Capture the cell that displays the provided text and extract its (X, Y) central coordinate. 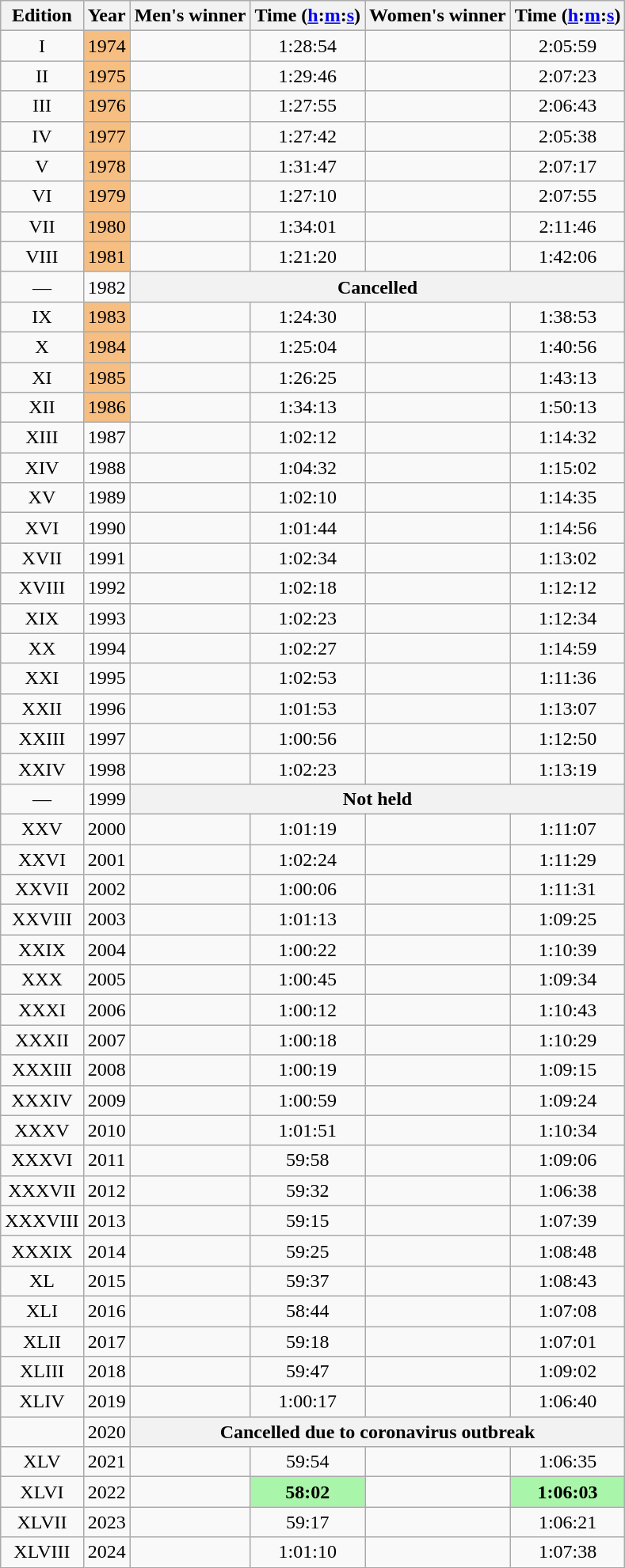
XIV (42, 468)
VIII (42, 256)
1:00:45 (307, 980)
1:08:43 (567, 1281)
XXXIII (42, 1070)
XVI (42, 528)
1:00:19 (307, 1070)
XXIII (42, 738)
2:06:43 (567, 106)
XXXI (42, 1010)
XXXVII (42, 1190)
2007 (106, 1040)
1:14:32 (567, 438)
XXV (42, 829)
1:02:27 (307, 648)
XXVII (42, 890)
1:25:04 (307, 347)
1:01:19 (307, 829)
59:32 (307, 1190)
1999 (106, 799)
2:07:23 (567, 76)
1986 (106, 408)
1:50:13 (567, 408)
2005 (106, 980)
1980 (106, 226)
III (42, 106)
1:00:56 (307, 738)
Not held (377, 799)
1:00:18 (307, 1040)
1:14:59 (567, 648)
XXIV (42, 769)
1:02:12 (307, 438)
1:06:21 (567, 1522)
1:00:06 (307, 890)
1:01:53 (307, 708)
2003 (106, 920)
Cancelled due to coronavirus outbreak (377, 1432)
XXII (42, 708)
1:04:32 (307, 468)
2:05:59 (567, 46)
2008 (106, 1070)
1977 (106, 136)
XLVI (42, 1492)
59:15 (307, 1221)
2023 (106, 1522)
XLI (42, 1311)
1:12:34 (567, 618)
1:10:43 (567, 1010)
1:11:07 (567, 829)
1981 (106, 256)
Edition (42, 16)
IV (42, 136)
58:44 (307, 1311)
2004 (106, 950)
2:07:17 (567, 166)
1:15:02 (567, 468)
V (42, 166)
1978 (106, 166)
1996 (106, 708)
1:10:29 (567, 1040)
1:10:39 (567, 950)
1:06:38 (567, 1190)
1:12:50 (567, 738)
XLVIII (42, 1552)
1:34:13 (307, 408)
2024 (106, 1552)
1:01:44 (307, 528)
XXXII (42, 1040)
1975 (106, 76)
2018 (106, 1372)
2015 (106, 1281)
XXXIV (42, 1100)
1:00:12 (307, 1010)
1:27:10 (307, 196)
2:07:55 (567, 196)
1:07:08 (567, 1311)
2012 (106, 1190)
1:38:53 (567, 317)
XI (42, 378)
1:01:13 (307, 920)
XXXIX (42, 1251)
1989 (106, 498)
1988 (106, 468)
1:02:10 (307, 498)
1:00:59 (307, 1100)
II (42, 76)
2010 (106, 1130)
1:12:12 (567, 588)
1979 (106, 196)
1983 (106, 317)
2011 (106, 1160)
Cancelled (377, 287)
1:11:29 (567, 859)
1:26:25 (307, 378)
1:02:34 (307, 558)
2019 (106, 1402)
1:00:17 (307, 1402)
2020 (106, 1432)
1:24:30 (307, 317)
XLIV (42, 1402)
2013 (106, 1221)
2016 (106, 1311)
XLVII (42, 1522)
1:08:48 (567, 1251)
VII (42, 226)
2006 (106, 1010)
XLIII (42, 1372)
1974 (106, 46)
59:47 (307, 1372)
2000 (106, 829)
XXXV (42, 1130)
59:18 (307, 1342)
1:21:20 (307, 256)
1:43:13 (567, 378)
XX (42, 648)
1:40:56 (567, 347)
Women's winner (438, 16)
VI (42, 196)
1995 (106, 678)
XLII (42, 1342)
2009 (106, 1100)
Year (106, 16)
1987 (106, 438)
1:34:01 (307, 226)
X (42, 347)
59:54 (307, 1462)
2014 (106, 1251)
58:02 (307, 1492)
XXVI (42, 859)
1:09:06 (567, 1160)
XVIII (42, 588)
1:07:39 (567, 1221)
1:00:22 (307, 950)
1:13:19 (567, 769)
XXVIII (42, 920)
1992 (106, 588)
XXIX (42, 950)
1:01:51 (307, 1130)
1:29:46 (307, 76)
I (42, 46)
1991 (106, 558)
2001 (106, 859)
1:27:42 (307, 136)
XII (42, 408)
1976 (106, 106)
59:37 (307, 1281)
1998 (106, 769)
2:05:38 (567, 136)
1:09:34 (567, 980)
1:13:07 (567, 708)
1:14:56 (567, 528)
XXXVIII (42, 1221)
IX (42, 317)
1982 (106, 287)
2002 (106, 890)
1:31:47 (307, 166)
1:27:55 (307, 106)
1:10:34 (567, 1130)
Men's winner (190, 16)
2:11:46 (567, 226)
XIII (42, 438)
XV (42, 498)
1:13:02 (567, 558)
1:28:54 (307, 46)
1:07:01 (567, 1342)
XL (42, 1281)
1993 (106, 618)
XIX (42, 618)
1:42:06 (567, 256)
1997 (106, 738)
1984 (106, 347)
59:25 (307, 1251)
1:09:15 (567, 1070)
XVII (42, 558)
1:09:25 (567, 920)
1:11:31 (567, 890)
1:06:35 (567, 1462)
1:09:24 (567, 1100)
XXXVI (42, 1160)
1985 (106, 378)
1:07:38 (567, 1552)
1994 (106, 648)
XLV (42, 1462)
2021 (106, 1462)
XXX (42, 980)
2017 (106, 1342)
1:01:10 (307, 1552)
1:06:03 (567, 1492)
2022 (106, 1492)
1:02:53 (307, 678)
1990 (106, 528)
1:14:35 (567, 498)
1:02:24 (307, 859)
1:06:40 (567, 1402)
59:58 (307, 1160)
1:02:18 (307, 588)
1:11:36 (567, 678)
59:17 (307, 1522)
1:09:02 (567, 1372)
XXI (42, 678)
